Detect which cell encompasses the target text, then output its [X, Y] center coordinate. 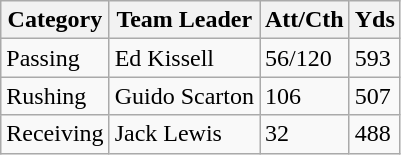
Category [55, 20]
32 [305, 134]
Passing [55, 58]
56/120 [305, 58]
Team Leader [184, 20]
507 [374, 96]
Ed Kissell [184, 58]
Receiving [55, 134]
Jack Lewis [184, 134]
Rushing [55, 96]
593 [374, 58]
Guido Scarton [184, 96]
Att/Cth [305, 20]
488 [374, 134]
106 [305, 96]
Yds [374, 20]
